Determine the (x, y) coordinate at the center of the cell enclosing the given text.  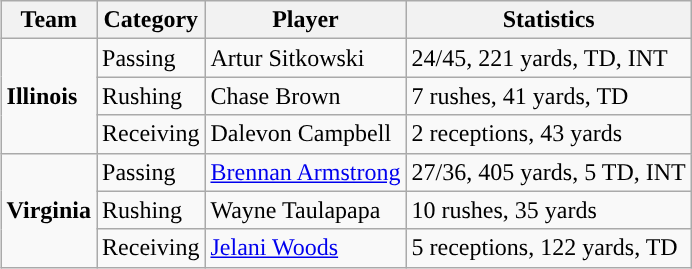
Chase Brown (306, 96)
27/36, 405 yards, 5 TD, INT (548, 172)
Virginia (49, 210)
Illinois (49, 96)
Category (151, 20)
Jelani Woods (306, 248)
2 receptions, 43 yards (548, 134)
Statistics (548, 20)
Artur Sitkowski (306, 58)
10 rushes, 35 yards (548, 210)
7 rushes, 41 yards, TD (548, 96)
Player (306, 20)
Wayne Taulapapa (306, 210)
Team (49, 20)
Dalevon Campbell (306, 134)
5 receptions, 122 yards, TD (548, 248)
24/45, 221 yards, TD, INT (548, 58)
Brennan Armstrong (306, 172)
